Locate the cell with the specified text and output its (X, Y) center coordinate. 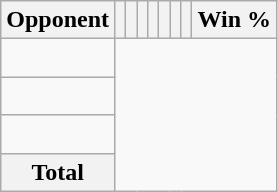
Total (58, 172)
Win % (234, 20)
Opponent (58, 20)
